Search for the cell housing the specified text and yield its (X, Y) center coordinate. 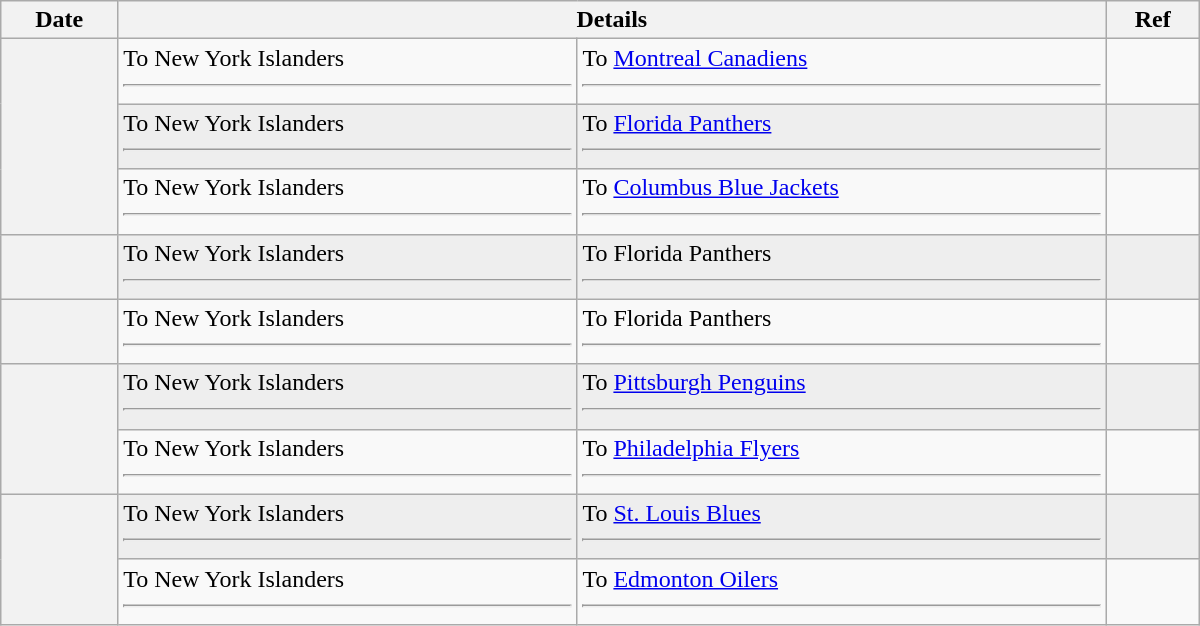
To Montreal Canadiens (842, 72)
To Philadelphia Flyers (842, 462)
Date (60, 20)
To Columbus Blue Jackets (842, 202)
Details (612, 20)
To Edmonton Oilers (842, 592)
To St. Louis Blues (842, 526)
To Pittsburgh Penguins (842, 396)
Ref (1152, 20)
